Search for the cell housing the specified text and yield its (x, y) center coordinate. 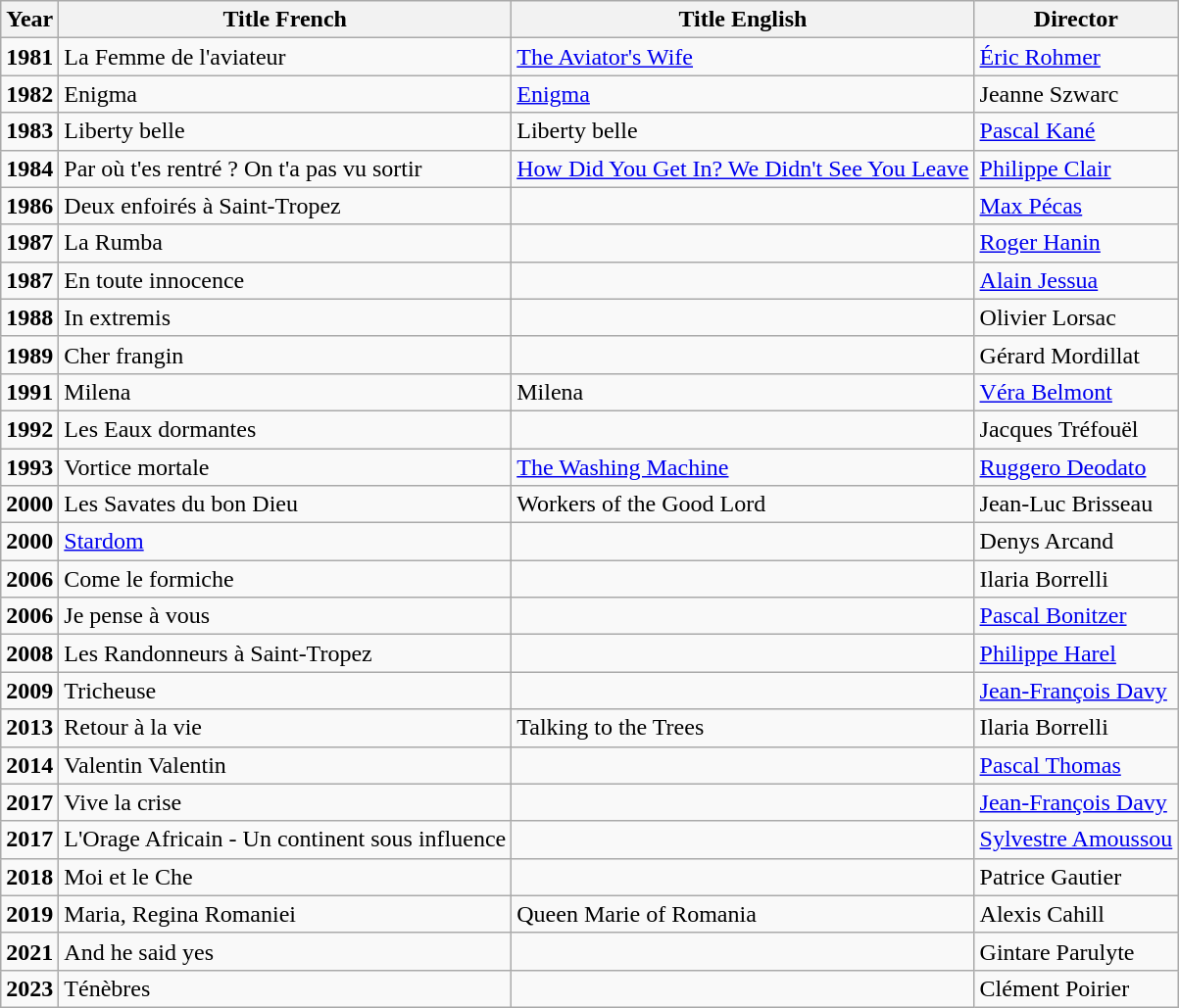
Title English (743, 20)
2008 (29, 653)
1992 (29, 429)
La Femme de l'aviateur (285, 57)
Gintare Parulyte (1076, 951)
Philippe Harel (1076, 653)
Véra Belmont (1076, 392)
Clément Poirier (1076, 988)
Vortice mortale (285, 467)
Jacques Tréfouël (1076, 429)
Deux enfoirés à Saint-Tropez (285, 206)
2019 (29, 914)
1986 (29, 206)
Talking to the Trees (743, 728)
Maria, Regina Romaniei (285, 914)
Jean-Luc Brisseau (1076, 504)
Vive la crise (285, 802)
2023 (29, 988)
Jeanne Szwarc (1076, 94)
Les Randonneurs à Saint-Tropez (285, 653)
2021 (29, 951)
Title French (285, 20)
Director (1076, 20)
Gérard Mordillat (1076, 355)
1981 (29, 57)
2018 (29, 877)
Philippe Clair (1076, 168)
Pascal Kané (1076, 131)
1993 (29, 467)
Retour à la vie (285, 728)
Workers of the Good Lord (743, 504)
1991 (29, 392)
Valentin Valentin (285, 765)
Denys Arcand (1076, 542)
And he said yes (285, 951)
Sylvestre Amoussou (1076, 840)
How Did You Get In? We Didn't See You Leave (743, 168)
Pascal Bonitzer (1076, 616)
The Washing Machine (743, 467)
Moi et le Che (285, 877)
1982 (29, 94)
1989 (29, 355)
Les Eaux dormantes (285, 429)
Tricheuse (285, 691)
The Aviator's Wife (743, 57)
Roger Hanin (1076, 243)
Ténèbres (285, 988)
1984 (29, 168)
Ruggero Deodato (1076, 467)
La Rumba (285, 243)
2009 (29, 691)
Stardom (285, 542)
Cher frangin (285, 355)
2013 (29, 728)
En toute innocence (285, 280)
1988 (29, 317)
In extremis (285, 317)
Éric Rohmer (1076, 57)
Olivier Lorsac (1076, 317)
Year (29, 20)
Les Savates du bon Dieu (285, 504)
Je pense à vous (285, 616)
Par où t'es rentré ? On t'a pas vu sortir (285, 168)
L'Orage Africain - Un continent sous influence (285, 840)
Patrice Gautier (1076, 877)
1983 (29, 131)
Max Pécas (1076, 206)
2014 (29, 765)
Alexis Cahill (1076, 914)
Alain Jessua (1076, 280)
Queen Marie of Romania (743, 914)
Come le formiche (285, 579)
Pascal Thomas (1076, 765)
